Locate the cell with the specified text and output its (X, Y) center coordinate. 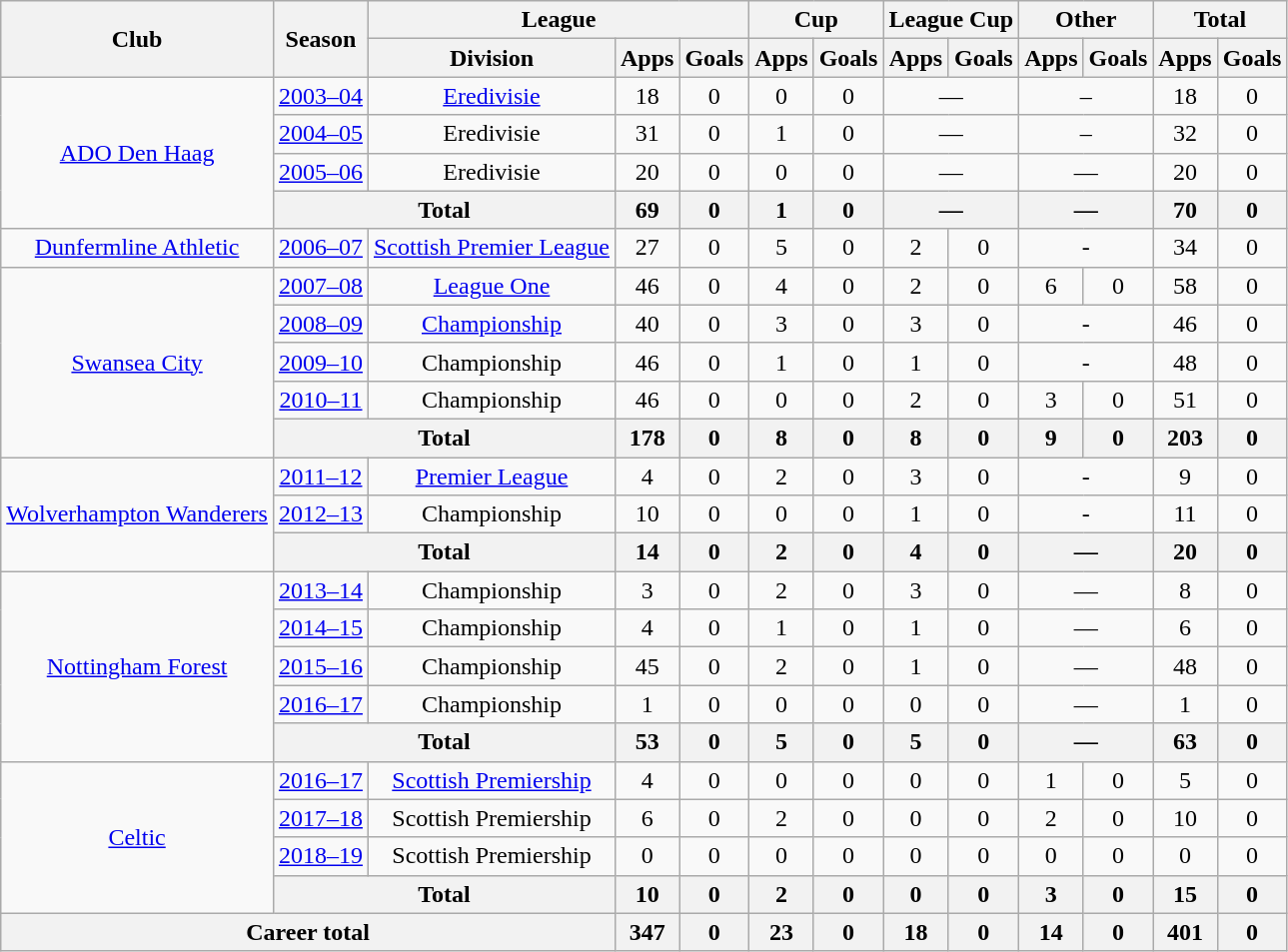
2018–19 (320, 856)
Season (320, 39)
2005–06 (320, 172)
Swansea City (138, 362)
2008–09 (320, 324)
2010–11 (320, 400)
63 (1185, 742)
2007–08 (320, 286)
31 (646, 134)
58 (1185, 286)
Scottish Premier League (492, 248)
15 (1185, 894)
2011–12 (320, 476)
Nottingham Forest (138, 666)
23 (781, 932)
27 (646, 248)
Career total (308, 932)
2013–14 (320, 590)
347 (646, 932)
11 (1185, 514)
League One (492, 286)
53 (646, 742)
League (558, 20)
69 (646, 210)
League Cup (951, 20)
2004–05 (320, 134)
2009–10 (320, 362)
45 (646, 666)
Dunfermline Athletic (138, 248)
Club (138, 39)
Division (492, 58)
Premier League (492, 476)
2014–15 (320, 628)
2017–18 (320, 818)
401 (1185, 932)
Cup (816, 20)
Celtic (138, 837)
40 (646, 324)
2003–04 (320, 96)
Wolverhampton Wanderers (138, 514)
2006–07 (320, 248)
51 (1185, 400)
70 (1185, 210)
34 (1185, 248)
2015–16 (320, 666)
32 (1185, 134)
ADO Den Haag (138, 153)
203 (1185, 438)
2012–13 (320, 514)
178 (646, 438)
Other (1086, 20)
